Return the (x, y) coordinate for the center point of the cell that contains the specified text.  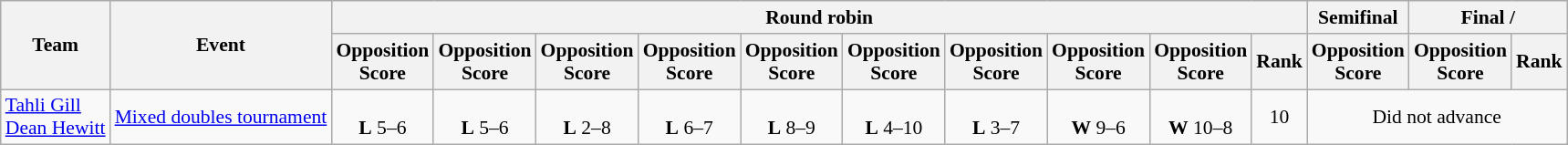
Round robin (819, 17)
L 4–10 (894, 117)
L 6–7 (690, 117)
Did not advance (1438, 117)
Mixed doubles tournament (221, 117)
W 10–8 (1200, 117)
Event (221, 46)
Tahli GillDean Hewitt (56, 117)
Final / (1489, 17)
L 2–8 (587, 117)
L 8–9 (792, 117)
Semifinal (1358, 17)
Team (56, 46)
10 (1279, 117)
L 3–7 (996, 117)
W 9–6 (1098, 117)
